Return the [X, Y] coordinate for the center point of the cell that contains the specified text.  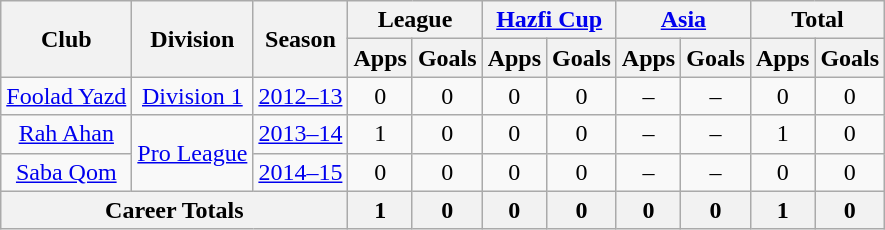
Season [300, 39]
Career Totals [174, 210]
Hazfi Cup [549, 20]
League [415, 20]
2014–15 [300, 172]
Saba Qom [66, 172]
Foolad Yazd [66, 96]
2013–14 [300, 134]
Division [192, 39]
Club [66, 39]
Total [817, 20]
Division 1 [192, 96]
Rah Ahan [66, 134]
Asia [683, 20]
2012–13 [300, 96]
Pro League [192, 153]
